Search for the cell housing the specified text and yield its (X, Y) center coordinate. 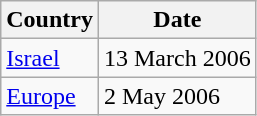
Date (177, 20)
Europe (50, 96)
2 May 2006 (177, 96)
Country (50, 20)
13 March 2006 (177, 58)
Israel (50, 58)
